Locate the cell with the specified text and output its (X, Y) center coordinate. 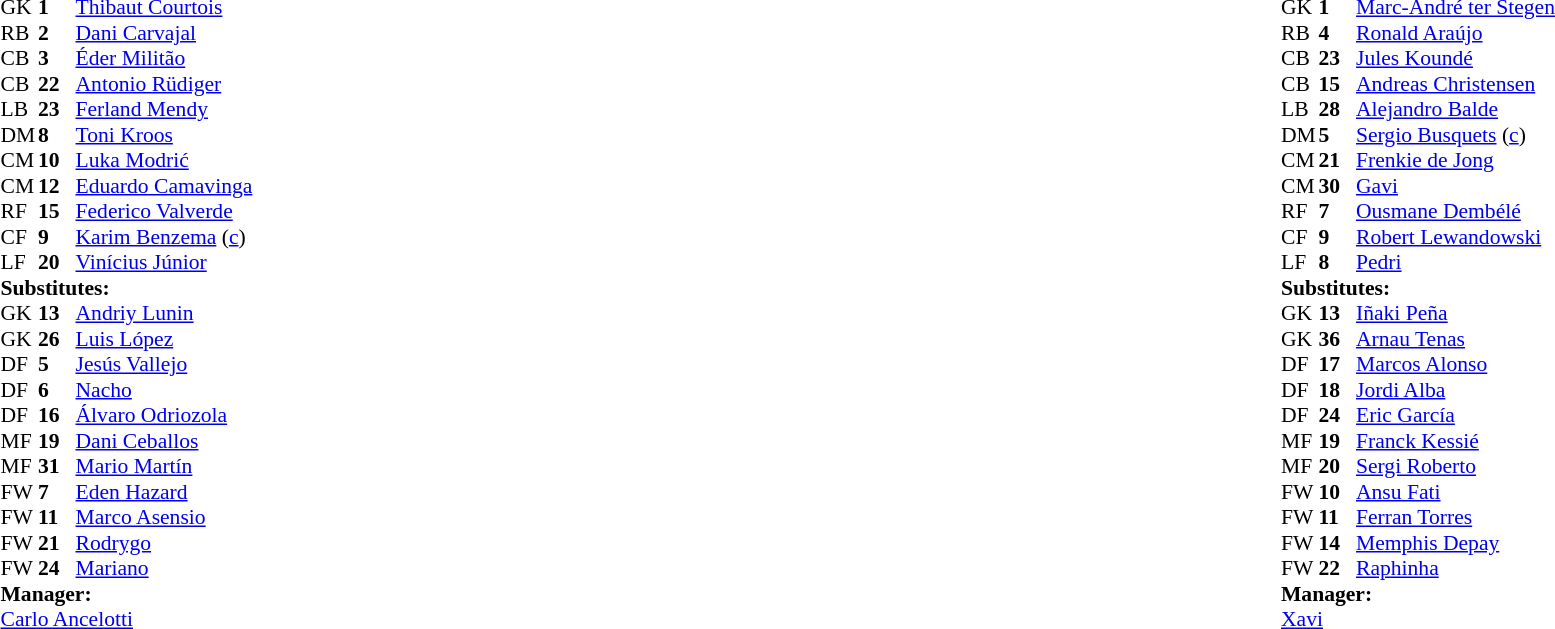
Jules Koundé (1456, 59)
16 (57, 415)
28 (1337, 109)
Dani Ceballos (164, 441)
3 (57, 59)
12 (57, 186)
Ferran Torres (1456, 517)
36 (1337, 339)
Mario Martín (164, 467)
Franck Kessié (1456, 441)
Luis López (164, 339)
Memphis Depay (1456, 543)
Frenkie de Jong (1456, 161)
2 (57, 33)
31 (57, 467)
Robert Lewandowski (1456, 237)
Raphinha (1456, 569)
Rodrygo (164, 543)
Marcos Alonso (1456, 365)
Alejandro Balde (1456, 109)
Eduardo Camavinga (164, 186)
Iñaki Peña (1456, 313)
Ousmane Dembélé (1456, 211)
Pedri (1456, 263)
4 (1337, 33)
30 (1337, 186)
Ronald Araújo (1456, 33)
Karim Benzema (c) (164, 237)
18 (1337, 390)
26 (57, 339)
Sergi Roberto (1456, 467)
Andriy Lunin (164, 313)
Eric García (1456, 415)
Andreas Christensen (1456, 84)
Éder Militão (164, 59)
Dani Carvajal (164, 33)
Mariano (164, 569)
14 (1337, 543)
Álvaro Odriozola (164, 415)
Jordi Alba (1456, 390)
Marco Asensio (164, 517)
6 (57, 390)
Ansu Fati (1456, 492)
Sergio Busquets (c) (1456, 135)
Gavi (1456, 186)
Antonio Rüdiger (164, 84)
Jesús Vallejo (164, 365)
Luka Modrić (164, 161)
Vinícius Júnior (164, 263)
Arnau Tenas (1456, 339)
17 (1337, 365)
Eden Hazard (164, 492)
Toni Kroos (164, 135)
Nacho (164, 390)
Federico Valverde (164, 211)
Ferland Mendy (164, 109)
